Scan for the cell matching the given text and deliver its (x, y) coordinate at center. 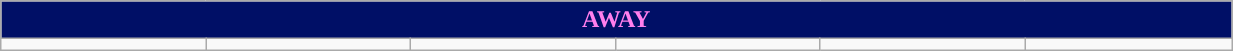
AWAY (616, 20)
